Locate the cell with the specified text and output its (x, y) center coordinate. 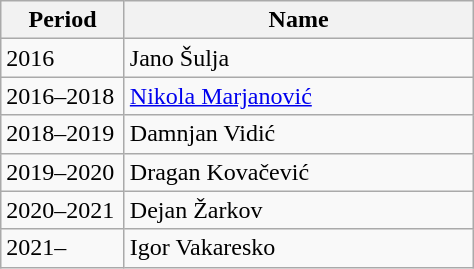
Damnjan Vidić (298, 134)
2018–2019 (63, 134)
2016 (63, 58)
Dejan Žarkov (298, 210)
Jano Šulja (298, 58)
Dragan Kovačević (298, 172)
Period (63, 20)
2019–2020 (63, 172)
Igor Vakaresko (298, 248)
2021– (63, 248)
2016–2018 (63, 96)
2020–2021 (63, 210)
Name (298, 20)
Nikola Marjanović (298, 96)
